From the cell containing the given text, extract its center point as [X, Y] coordinate. 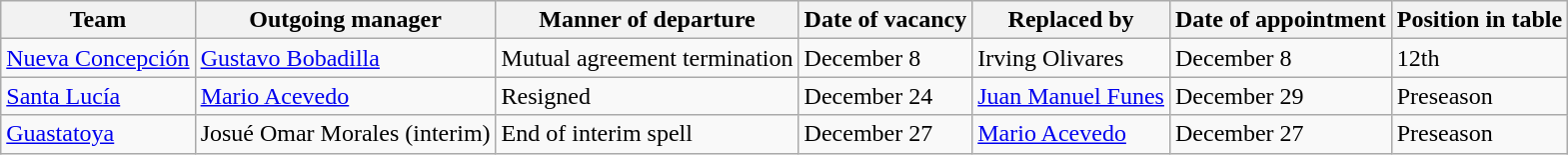
12th [1479, 58]
Outgoing manager [346, 20]
Juan Manuel Funes [1071, 96]
Date of vacancy [885, 20]
Josué Omar Morales (interim) [346, 134]
Santa Lucía [98, 96]
Date of appointment [1280, 20]
Gustavo Bobadilla [346, 58]
End of interim spell [648, 134]
Manner of departure [648, 20]
December 24 [885, 96]
Resigned [648, 96]
Team [98, 20]
Irving Olivares [1071, 58]
Replaced by [1071, 20]
Guastatoya [98, 134]
December 29 [1280, 96]
Position in table [1479, 20]
Nueva Concepción [98, 58]
Mutual agreement termination [648, 58]
